From the cell containing the given text, extract its center point as [X, Y] coordinate. 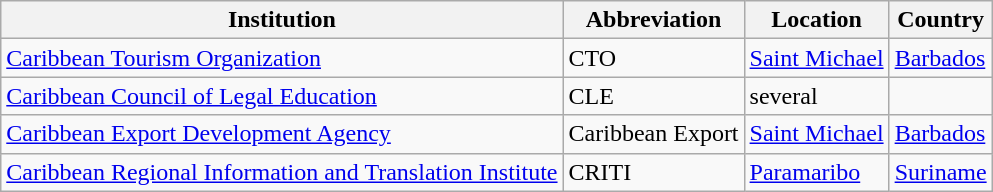
CLE [654, 96]
CTO [654, 58]
Institution [282, 20]
Abbreviation [654, 20]
Paramaribo [816, 172]
several [816, 96]
CRITI [654, 172]
Caribbean Regional Information and Translation Institute [282, 172]
Suriname [940, 172]
Caribbean Export [654, 134]
Country [940, 20]
Caribbean Council of Legal Education [282, 96]
Location [816, 20]
Caribbean Export Development Agency [282, 134]
Caribbean Tourism Organization [282, 58]
